Identify which cell holds the provided text, then report its [X, Y] central coordinate. 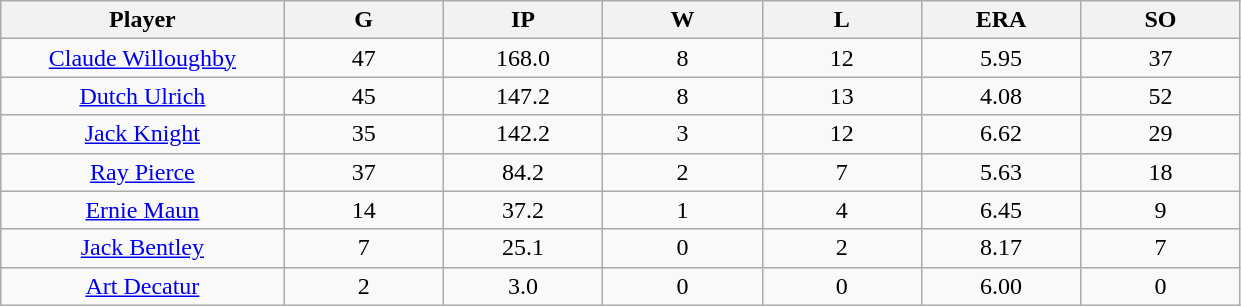
6.45 [1000, 210]
14 [364, 210]
52 [1160, 96]
29 [1160, 134]
45 [364, 96]
SO [1160, 20]
4 [842, 210]
6.62 [1000, 134]
IP [522, 20]
13 [842, 96]
18 [1160, 172]
Player [142, 20]
Ernie Maun [142, 210]
Claude Willoughby [142, 58]
6.00 [1000, 286]
9 [1160, 210]
142.2 [522, 134]
147.2 [522, 96]
Jack Knight [142, 134]
4.08 [1000, 96]
37.2 [522, 210]
1 [682, 210]
5.95 [1000, 58]
84.2 [522, 172]
L [842, 20]
3 [682, 134]
25.1 [522, 248]
Art Decatur [142, 286]
W [682, 20]
35 [364, 134]
3.0 [522, 286]
Jack Bentley [142, 248]
47 [364, 58]
Dutch Ulrich [142, 96]
G [364, 20]
8.17 [1000, 248]
168.0 [522, 58]
5.63 [1000, 172]
ERA [1000, 20]
Ray Pierce [142, 172]
